Scan for the cell matching the given text and deliver its (X, Y) coordinate at center. 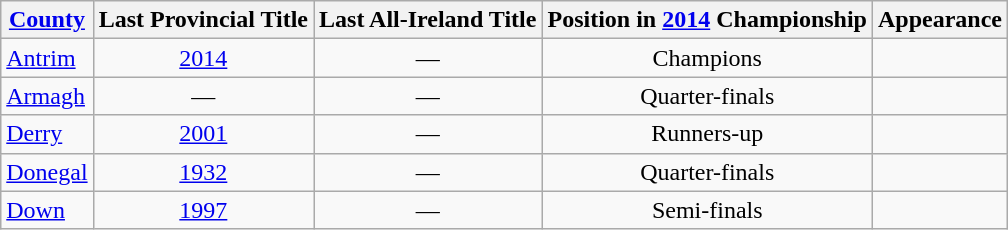
Appearance (940, 20)
County (47, 20)
2001 (203, 134)
Antrim (47, 58)
Last All-Ireland Title (428, 20)
Down (47, 210)
Champions (708, 58)
Armagh (47, 96)
Last Provincial Title (203, 20)
2014 (203, 58)
Donegal (47, 172)
Semi-finals (708, 210)
1997 (203, 210)
Position in 2014 Championship (708, 20)
1932 (203, 172)
Runners-up (708, 134)
Derry (47, 134)
